For the text-containing cell, return its midpoint in (X, Y) coordinate format. 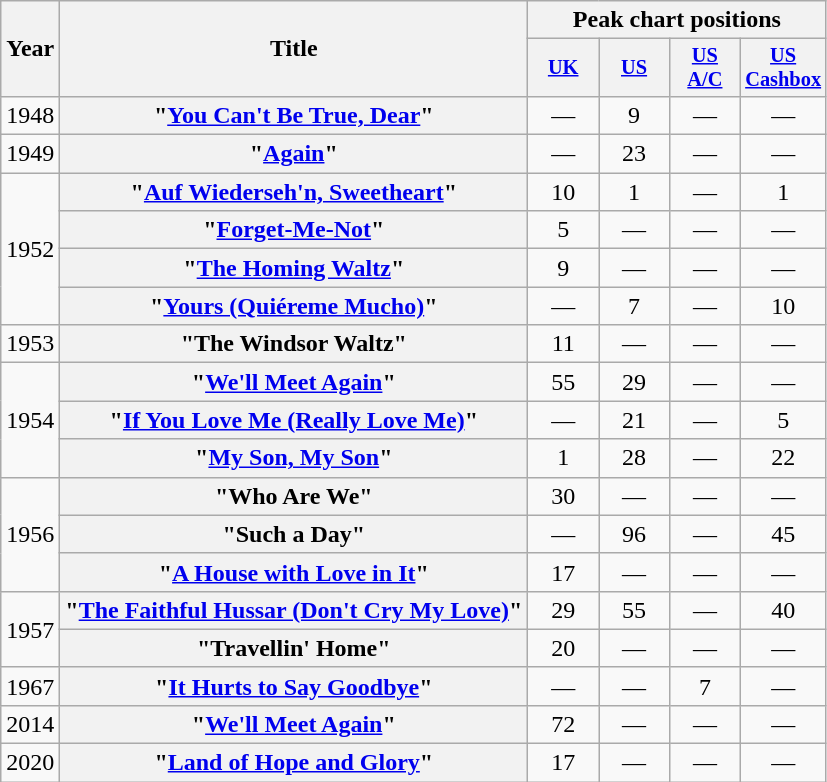
"Who Are We" (294, 496)
2014 (30, 724)
"Forget-Me-Not" (294, 230)
"Such a Day" (294, 534)
"Travellin' Home" (294, 648)
"Auf Wiederseh'n, Sweetheart" (294, 192)
22 (783, 458)
"My Son, My Son" (294, 458)
1954 (30, 420)
US (634, 68)
11 (564, 344)
USA/C (704, 68)
"You Can't Be True, Dear" (294, 115)
1956 (30, 534)
21 (634, 420)
"Again" (294, 154)
"Yours (Quiéreme Mucho)" (294, 306)
30 (564, 496)
28 (634, 458)
1952 (30, 249)
Peak chart positions (677, 20)
23 (634, 154)
Year (30, 49)
"The Homing Waltz" (294, 268)
Title (294, 49)
20 (564, 648)
2020 (30, 763)
"A House with Love in It" (294, 572)
40 (783, 610)
"If You Love Me (Really Love Me)" (294, 420)
"The Windsor Waltz" (294, 344)
45 (783, 534)
1957 (30, 629)
1949 (30, 154)
"It Hurts to Say Goodbye" (294, 686)
"The Faithful Hussar (Don't Cry My Love)" (294, 610)
72 (564, 724)
96 (634, 534)
USCashbox (783, 68)
1953 (30, 344)
1948 (30, 115)
UK (564, 68)
1967 (30, 686)
"Land of Hope and Glory" (294, 763)
